Capture the cell that displays the provided text and extract its (X, Y) central coordinate. 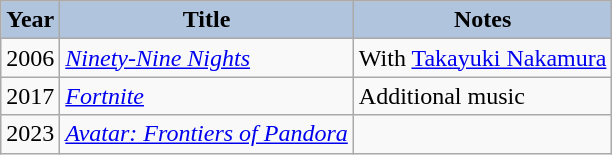
Ninety-Nine Nights (207, 58)
Avatar: Frontiers of Pandora (207, 134)
Title (207, 20)
2023 (30, 134)
2017 (30, 96)
Notes (482, 20)
2006 (30, 58)
Fortnite (207, 96)
With Takayuki Nakamura (482, 58)
Year (30, 20)
Additional music (482, 96)
